Scan for the cell matching the given text and deliver its (x, y) coordinate at center. 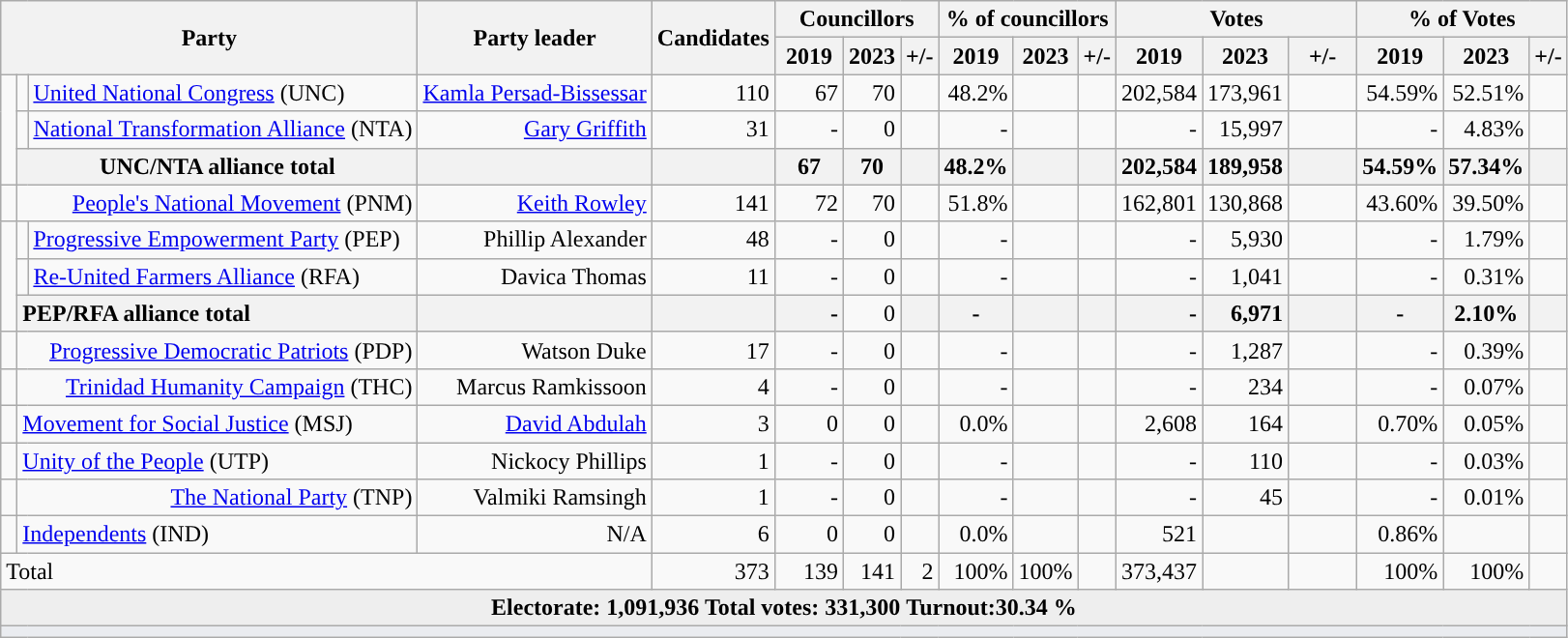
% of Votes (1463, 19)
0.31% (1487, 276)
173,961 (1245, 93)
Phillip Alexander (535, 240)
373 (713, 571)
162,801 (1158, 203)
2 (920, 571)
2.10% (1487, 313)
521 (1158, 535)
52.51% (1487, 93)
43.60% (1400, 203)
% of councillors (1028, 19)
2,608 (1158, 423)
Kamla Persad-Bissessar (535, 93)
Davica Thomas (535, 276)
6,971 (1245, 313)
0.70% (1400, 423)
11 (713, 276)
48 (713, 240)
Total (327, 571)
N/A (535, 535)
1,287 (1245, 350)
UNC/NTA alliance total (218, 166)
139 (808, 571)
Independents (IND) (218, 535)
130,868 (1245, 203)
People's National Movement (PNM) (218, 203)
5,930 (1245, 240)
Marcus Ramkissoon (535, 387)
Candidates (713, 38)
Keith Rowley (535, 203)
Movement for Social Justice (MSJ) (218, 423)
Gary Griffith (535, 130)
57.34% (1487, 166)
0.03% (1487, 461)
Party leader (535, 38)
0.86% (1400, 535)
3 (713, 423)
1.79% (1487, 240)
National Transformation Alliance (NTA) (222, 130)
234 (1245, 387)
Votes (1235, 19)
Unity of the People (UTP) (218, 461)
Progressive Democratic Patriots (PDP) (218, 350)
Trinidad Humanity Campaign (THC) (218, 387)
1,041 (1245, 276)
Councillors (857, 19)
The National Party (TNP) (218, 498)
Progressive Empowerment Party (PEP) (222, 240)
PEP/RFA alliance total (218, 313)
United National Congress (UNC) (222, 93)
0.07% (1487, 387)
39.50% (1487, 203)
51.8% (976, 203)
17 (713, 350)
15,997 (1245, 130)
373,437 (1158, 571)
Nickocy Phillips (535, 461)
Party (209, 38)
189,958 (1245, 166)
Electorate: 1,091,936 Total votes: 331,300 Turnout:30.34 % (784, 608)
0.39% (1487, 350)
31 (713, 130)
Re-United Farmers Alliance (RFA) (222, 276)
4.83% (1487, 130)
164 (1245, 423)
Valmiki Ramsingh (535, 498)
45 (1245, 498)
0.05% (1487, 423)
0.01% (1487, 498)
6 (713, 535)
4 (713, 387)
David Abdulah (535, 423)
Watson Duke (535, 350)
72 (808, 203)
